Extract the (x, y) coordinate from the center of the cell holding the provided text.  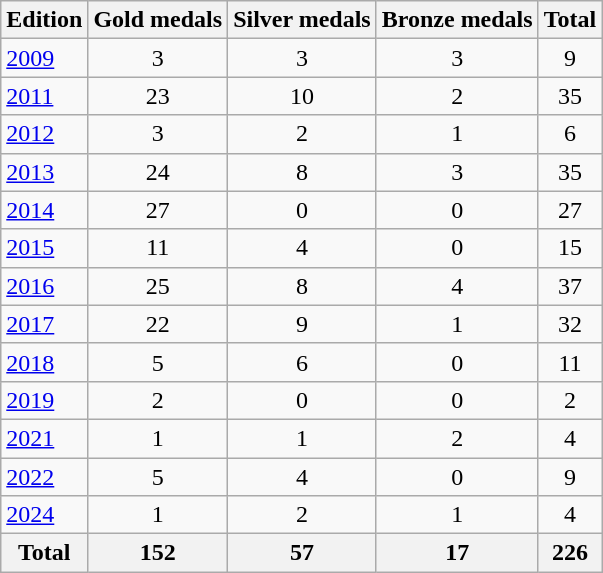
Silver medals (302, 20)
57 (302, 553)
2016 (44, 286)
152 (158, 553)
2011 (44, 96)
24 (158, 172)
226 (570, 553)
2014 (44, 210)
2015 (44, 248)
22 (158, 324)
Gold medals (158, 20)
2019 (44, 400)
2018 (44, 362)
2024 (44, 515)
2012 (44, 134)
23 (158, 96)
2017 (44, 324)
15 (570, 248)
2021 (44, 438)
2009 (44, 58)
37 (570, 286)
2022 (44, 477)
32 (570, 324)
Edition (44, 20)
10 (302, 96)
2013 (44, 172)
17 (457, 553)
Bronze medals (457, 20)
25 (158, 286)
